Locate the cell with the specified text and output its [x, y] center coordinate. 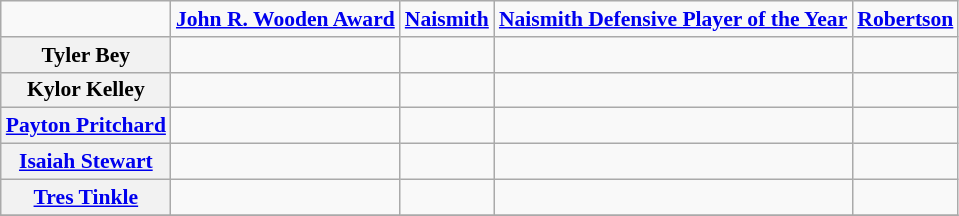
John R. Wooden Award [286, 19]
Naismith Defensive Player of the Year [673, 19]
Naismith [447, 19]
Isaiah Stewart [86, 162]
Kylor Kelley [86, 90]
Payton Pritchard [86, 126]
Tyler Bey [86, 55]
Tres Tinkle [86, 197]
Robertson [905, 19]
